Provide the [X, Y] coordinate of the cell's center where the given text is located.  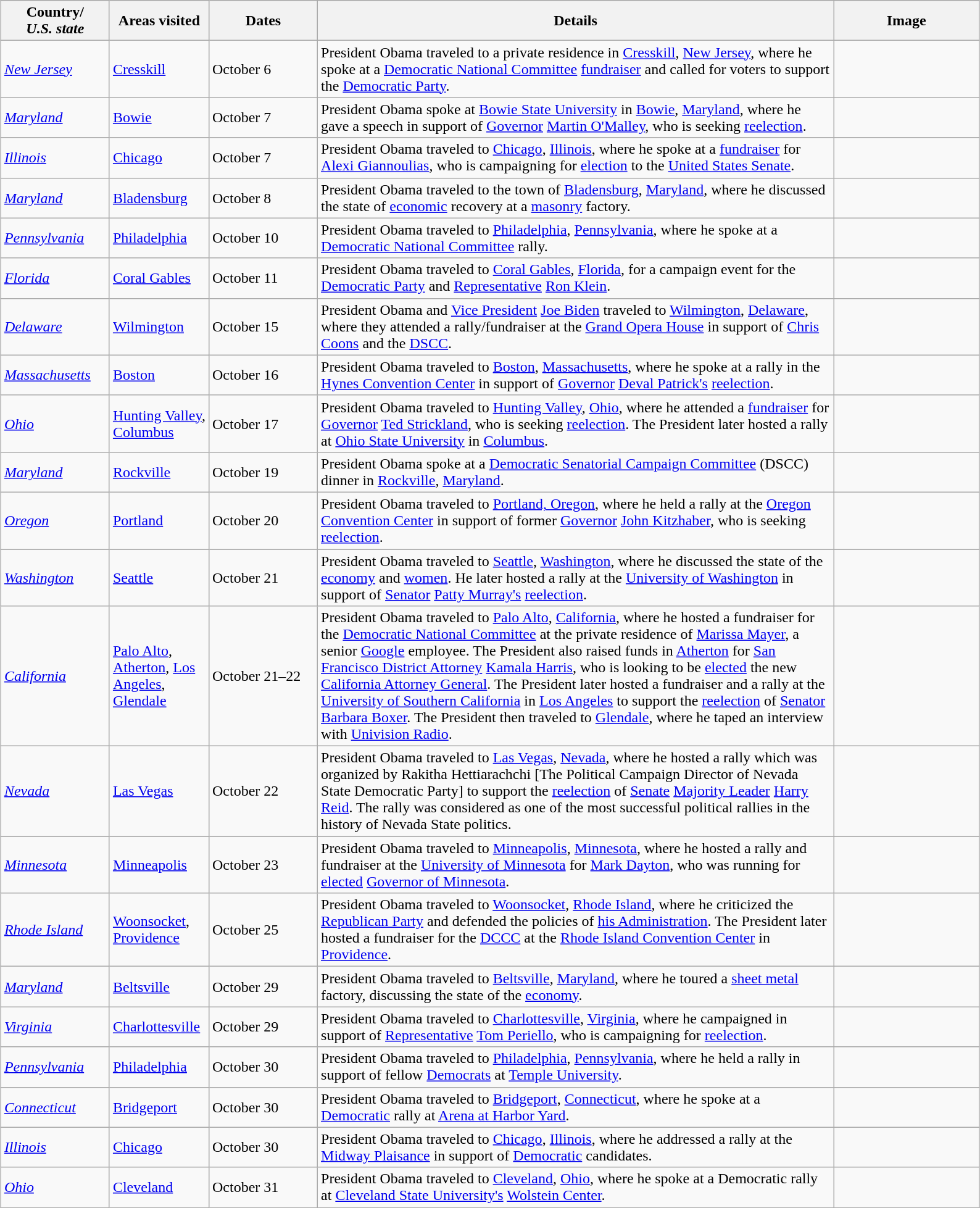
President Obama traveled to Coral Gables, Florida, for a campaign event for the Democratic Party and Representative Ron Klein. [576, 278]
October 15 [263, 327]
Areas visited [159, 21]
Las Vegas [159, 791]
Massachusetts [55, 375]
President Obama traveled to Philadelphia, Pennsylvania, where he held a rally in support of fellow Democrats at Temple University. [576, 1067]
October 20 [263, 520]
Cresskill [159, 69]
October 23 [263, 865]
October 6 [263, 69]
President Obama traveled to Bridgeport, Connecticut, where he spoke at a Democratic rally at Arena at Harbor Yard. [576, 1107]
Minneapolis [159, 865]
Nevada [55, 791]
October 22 [263, 791]
Rhode Island [55, 930]
Rockville [159, 472]
President Obama traveled to Philadelphia, Pennsylvania, where he spoke at a Democratic National Committee rally. [576, 238]
Cleveland [159, 1188]
October 21–22 [263, 677]
October 25 [263, 930]
October 21 [263, 578]
Seattle [159, 578]
October 16 [263, 375]
California [55, 677]
Dates [263, 21]
Virginia [55, 1027]
Coral Gables [159, 278]
Beltsville [159, 986]
Portland [159, 520]
Delaware [55, 327]
President Obama traveled to Chicago, Illinois, where he addressed a rally at the Midway Plaisance in support of Democratic candidates. [576, 1147]
President Obama spoke at a Democratic Senatorial Campaign Committee (DSCC) dinner in Rockville, Maryland. [576, 472]
October 11 [263, 278]
October 31 [263, 1188]
Charlottesville [159, 1027]
Bladensburg [159, 198]
October 10 [263, 238]
Hunting Valley, Columbus [159, 423]
Oregon [55, 520]
Washington [55, 578]
Connecticut [55, 1107]
October 8 [263, 198]
Country/U.S. state [55, 21]
New Jersey [55, 69]
President Obama traveled to Cleveland, Ohio, where he spoke at a Democratic rally at Cleveland State University's Wolstein Center. [576, 1188]
October 19 [263, 472]
Palo Alto, Atherton, Los Angeles, Glendale [159, 677]
Florida [55, 278]
President Obama traveled to Beltsville, Maryland, where he toured a sheet metal factory, discussing the state of the economy. [576, 986]
President Obama traveled to the town of Bladensburg, Maryland, where he discussed the state of economic recovery at a masonry factory. [576, 198]
Wilmington [159, 327]
Boston [159, 375]
Minnesota [55, 865]
Bowie [159, 117]
Details [576, 21]
October 17 [263, 423]
Image [907, 21]
Bridgeport [159, 1107]
Woonsocket, Providence [159, 930]
